From the cell containing the given text, extract its center point as [x, y] coordinate. 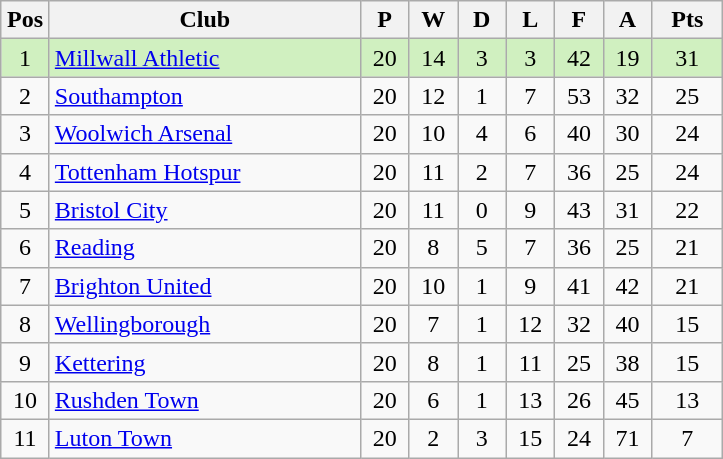
45 [628, 400]
Wellingborough [204, 324]
0 [482, 210]
14 [434, 58]
71 [628, 438]
Reading [204, 248]
Club [204, 20]
53 [580, 96]
D [482, 20]
F [580, 20]
P [384, 20]
L [530, 20]
Pos [26, 20]
26 [580, 400]
A [628, 20]
38 [628, 362]
41 [580, 286]
30 [628, 134]
Rushden Town [204, 400]
Kettering [204, 362]
W [434, 20]
19 [628, 58]
Pts [688, 20]
Brighton United [204, 286]
Tottenham Hotspur [204, 172]
Woolwich Arsenal [204, 134]
Luton Town [204, 438]
43 [580, 210]
Southampton [204, 96]
22 [688, 210]
Millwall Athletic [204, 58]
Bristol City [204, 210]
